From the cell containing the given text, extract its center point as (x, y) coordinate. 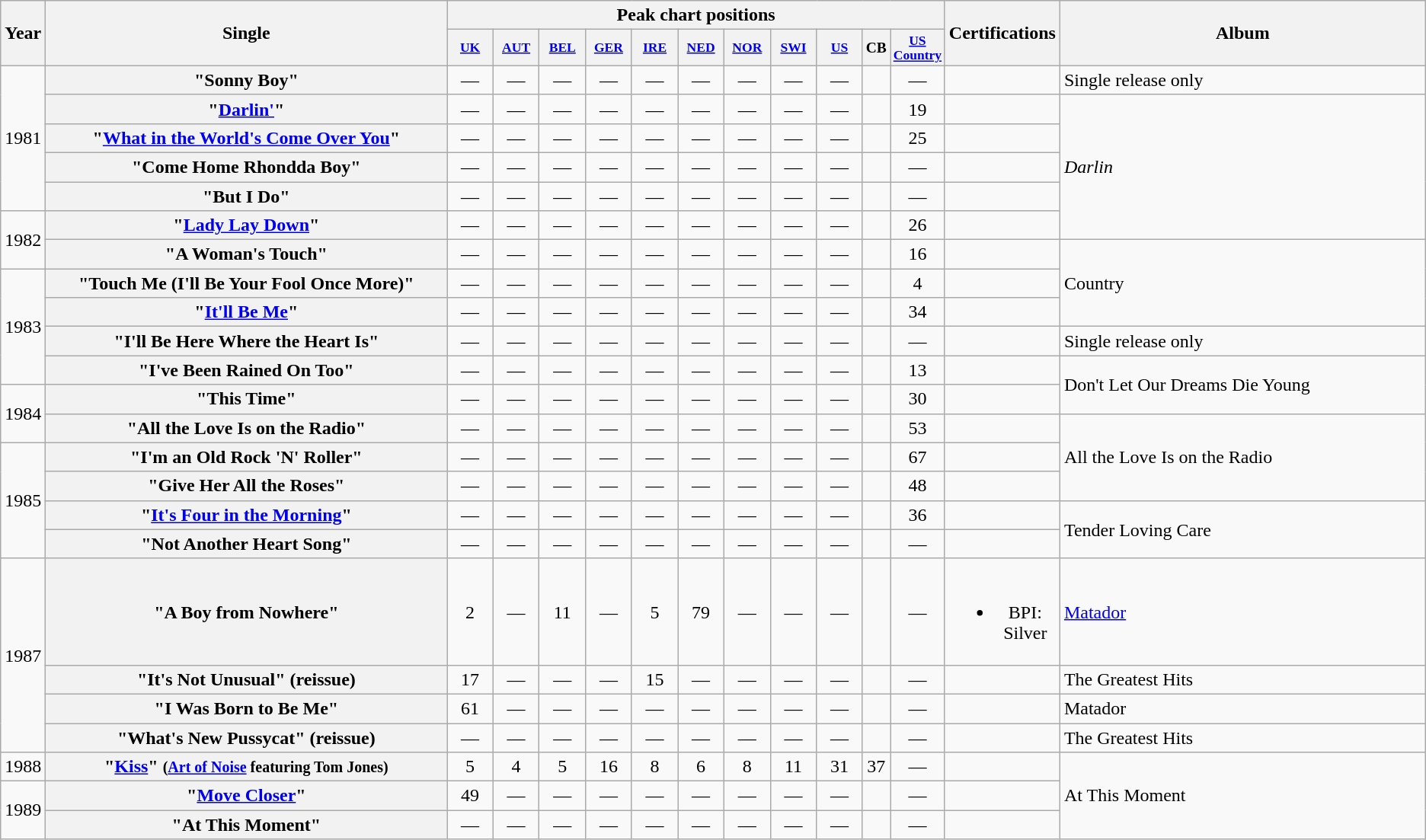
25 (918, 138)
"A Boy from Nowhere" (247, 612)
"Come Home Rhondda Boy" (247, 167)
UK (470, 47)
36 (918, 515)
"A Woman's Touch" (247, 254)
1989 (23, 810)
17 (470, 679)
37 (876, 767)
"It's Four in the Morning" (247, 515)
49 (470, 796)
"Darlin'" (247, 109)
2 (470, 612)
"It'll Be Me" (247, 312)
19 (918, 109)
31 (839, 767)
"Move Closer" (247, 796)
"Sonny Boy" (247, 80)
"I'll Be Here Where the Heart Is" (247, 341)
Peak chart positions (696, 15)
1983 (23, 327)
BEL (562, 47)
Tender Loving Care (1242, 529)
1988 (23, 767)
"At This Moment" (247, 825)
IRE (655, 47)
61 (470, 708)
NED (701, 47)
"All the Love Is on the Radio" (247, 428)
15 (655, 679)
1982 (23, 240)
13 (918, 370)
Year (23, 34)
"Not Another Heart Song" (247, 544)
1985 (23, 500)
"I'm an Old Rock 'N' Roller" (247, 457)
"I've Been Rained On Too" (247, 370)
"It's Not Unusual" (reissue) (247, 679)
Album (1242, 34)
"Touch Me (I'll Be Your Fool Once More)" (247, 283)
79 (701, 612)
Darlin (1242, 167)
US Country (918, 47)
"I Was Born to Be Me" (247, 708)
1981 (23, 138)
26 (918, 225)
Certifications (1002, 34)
At This Moment (1242, 796)
NOR (747, 47)
"What's New Pussycat" (reissue) (247, 738)
"Kiss" (Art of Noise featuring Tom Jones) (247, 767)
"Lady Lay Down" (247, 225)
SWI (794, 47)
Country (1242, 283)
34 (918, 312)
CB (876, 47)
6 (701, 767)
1987 (23, 655)
BPI: Silver (1002, 612)
48 (918, 486)
30 (918, 399)
"But I Do" (247, 196)
AUT (516, 47)
"Give Her All the Roses" (247, 486)
"What in the World's Come Over You" (247, 138)
67 (918, 457)
All the Love Is on the Radio (1242, 457)
GER (609, 47)
Don't Let Our Dreams Die Young (1242, 385)
1984 (23, 414)
Single (247, 34)
"This Time" (247, 399)
US (839, 47)
53 (918, 428)
